Capture the cell that displays the provided text and extract its (x, y) central coordinate. 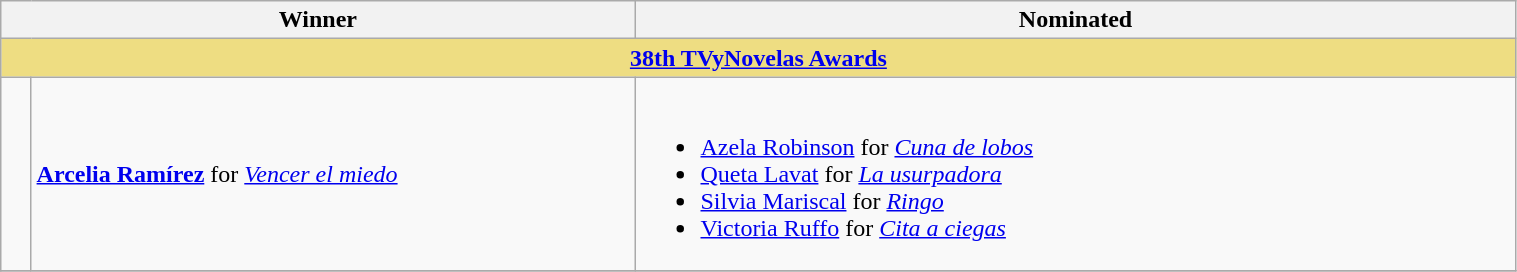
Arcelia Ramírez for Vencer el miedo (333, 174)
38th TVyNovelas Awards (758, 58)
Nominated (1076, 20)
Azela Robinson for Cuna de lobosQueta Lavat for La usurpadoraSilvia Mariscal for RingoVictoria Ruffo for Cita a ciegas (1076, 174)
Winner (318, 20)
